Return [X, Y] of the center of cell containing provided text 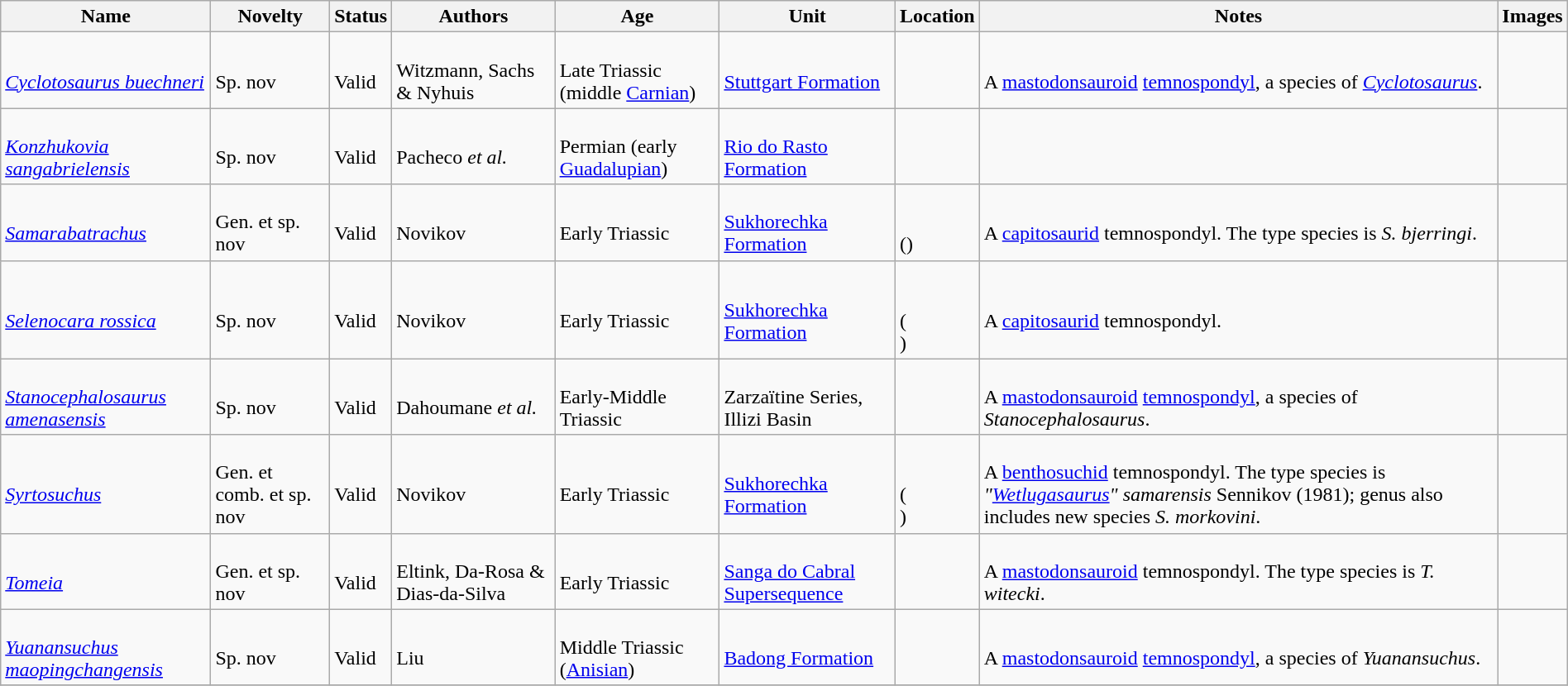
A capitosaurid temnospondyl. [1239, 309]
Selenocara rossica [106, 309]
Unit [807, 17]
Yuanansuchus maopingchangensis [106, 647]
Age [637, 17]
Novelty [270, 17]
Pacheco et al. [473, 146]
Zarzaïtine Series, Illizi Basin [807, 397]
Late Triassic (middle Carnian) [637, 70]
Status [361, 17]
Eltink, Da-Rosa & Dias-da-Silva [473, 571]
A mastodonsauroid temnospondyl, a species of Cyclotosaurus. [1239, 70]
Notes [1239, 17]
Konzhukovia sangabrielensis [106, 146]
Rio do Rasto Formation [807, 146]
Sanga do Cabral Supersequence [807, 571]
A mastodonsauroid temnospondyl, a species of Yuanansuchus. [1239, 647]
Cyclotosaurus buechneri [106, 70]
Stuttgart Formation [807, 70]
A capitosaurid temnospondyl. The type species is S. bjerringi. [1239, 222]
Images [1532, 17]
A mastodonsauroid temnospondyl. The type species is T. witecki. [1239, 571]
Dahoumane et al. [473, 397]
Syrtosuchus [106, 484]
A benthosuchid temnospondyl. The type species is "Wetlugasaurus" samarensis Sennikov (1981); genus also includes new species S. morkovini. [1239, 484]
Stanocephalosaurus amenasensis [106, 397]
Authors [473, 17]
Permian (early Guadalupian) [637, 146]
Gen. et comb. et sp. nov [270, 484]
Witzmann, Sachs & Nyhuis [473, 70]
A mastodonsauroid temnospondyl, a species of Stanocephalosaurus. [1239, 397]
Tomeia [106, 571]
Early-Middle Triassic [637, 397]
Samarabatrachus [106, 222]
Location [937, 17]
Badong Formation [807, 647]
Name [106, 17]
Liu [473, 647]
Middle Triassic (Anisian) [637, 647]
